Determine the (x, y) coordinate at the center of the cell enclosing the given text.  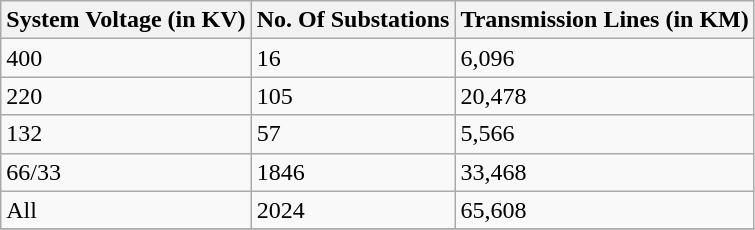
66/33 (126, 172)
20,478 (604, 96)
System Voltage (in KV) (126, 20)
220 (126, 96)
400 (126, 58)
132 (126, 134)
No. Of Substations (353, 20)
105 (353, 96)
16 (353, 58)
All (126, 210)
1846 (353, 172)
5,566 (604, 134)
65,608 (604, 210)
2024 (353, 210)
Transmission Lines (in KM) (604, 20)
57 (353, 134)
6,096 (604, 58)
33,468 (604, 172)
